Scan for the cell matching the given text and deliver its (X, Y) coordinate at center. 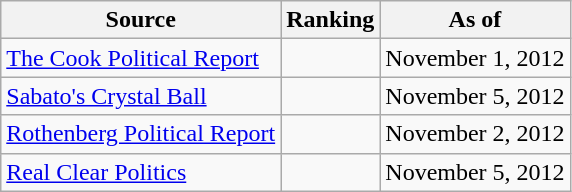
Real Clear Politics (141, 172)
Source (141, 20)
As of (475, 20)
Sabato's Crystal Ball (141, 96)
November 1, 2012 (475, 58)
Rothenberg Political Report (141, 134)
November 2, 2012 (475, 134)
Ranking (330, 20)
The Cook Political Report (141, 58)
